Capture the cell that displays the provided text and extract its [x, y] central coordinate. 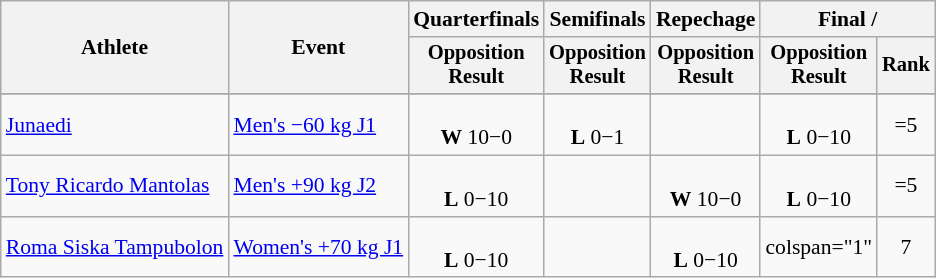
Semifinals [598, 19]
7 [906, 248]
Men's +90 kg J2 [318, 186]
Junaedi [115, 124]
Repechage [706, 19]
Athlete [115, 48]
Event [318, 48]
Women's +70 kg J1 [318, 248]
Men's −60 kg J1 [318, 124]
Quarterfinals [476, 19]
Rank [906, 66]
Tony Ricardo Mantolas [115, 186]
colspan="1" [818, 248]
L 0−1 [598, 124]
Final / [847, 19]
Roma Siska Tampubolon [115, 248]
